Return the (X, Y) coordinate for the center point of the cell that contains the specified text.  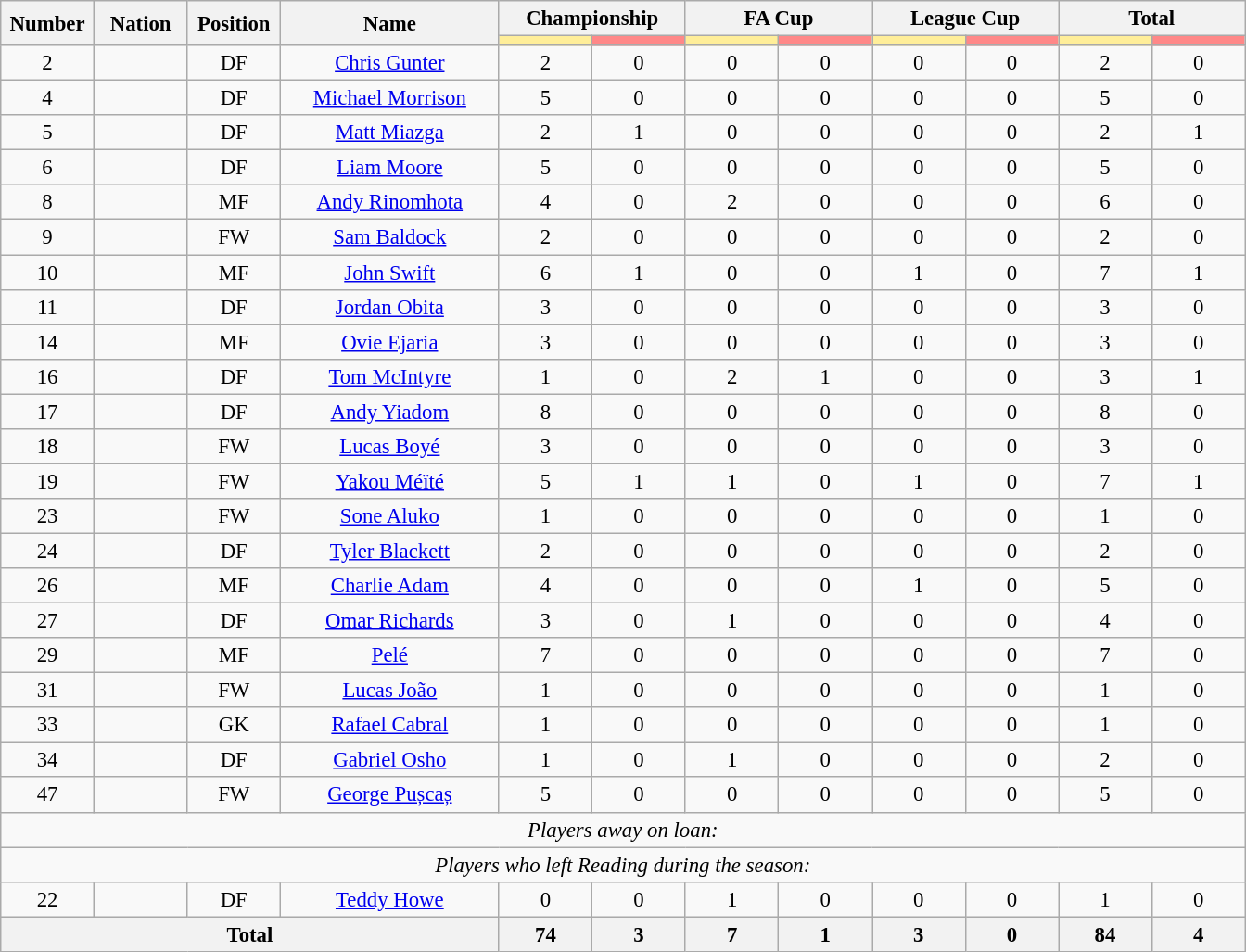
John Swift (390, 273)
Lucas João (390, 691)
29 (48, 655)
Position (234, 23)
Charlie Adam (390, 586)
Players away on loan: (623, 830)
Name (390, 23)
Andy Rinomhota (390, 203)
33 (48, 725)
23 (48, 516)
Championship (591, 19)
74 (545, 934)
22 (48, 899)
Ovie Ejaria (390, 342)
27 (48, 621)
Matt Miazga (390, 133)
Lucas Boyé (390, 447)
84 (1105, 934)
19 (48, 481)
Number (48, 23)
26 (48, 586)
Nation (141, 23)
Players who left Reading during the season: (623, 865)
47 (48, 795)
Rafael Cabral (390, 725)
Gabriel Osho (390, 760)
Omar Richards (390, 621)
GK (234, 725)
24 (48, 551)
31 (48, 691)
34 (48, 760)
Andy Yiadom (390, 412)
11 (48, 307)
League Cup (964, 19)
Sone Aluko (390, 516)
George Pușcaș (390, 795)
18 (48, 447)
16 (48, 376)
Teddy Howe (390, 899)
Michael Morrison (390, 98)
9 (48, 237)
10 (48, 273)
Sam Baldock (390, 237)
Yakou Méïté (390, 481)
Jordan Obita (390, 307)
Tom McIntyre (390, 376)
FA Cup (779, 19)
Chris Gunter (390, 63)
Tyler Blackett (390, 551)
17 (48, 412)
Liam Moore (390, 168)
14 (48, 342)
Pelé (390, 655)
